From the cell containing the given text, extract its center point as [x, y] coordinate. 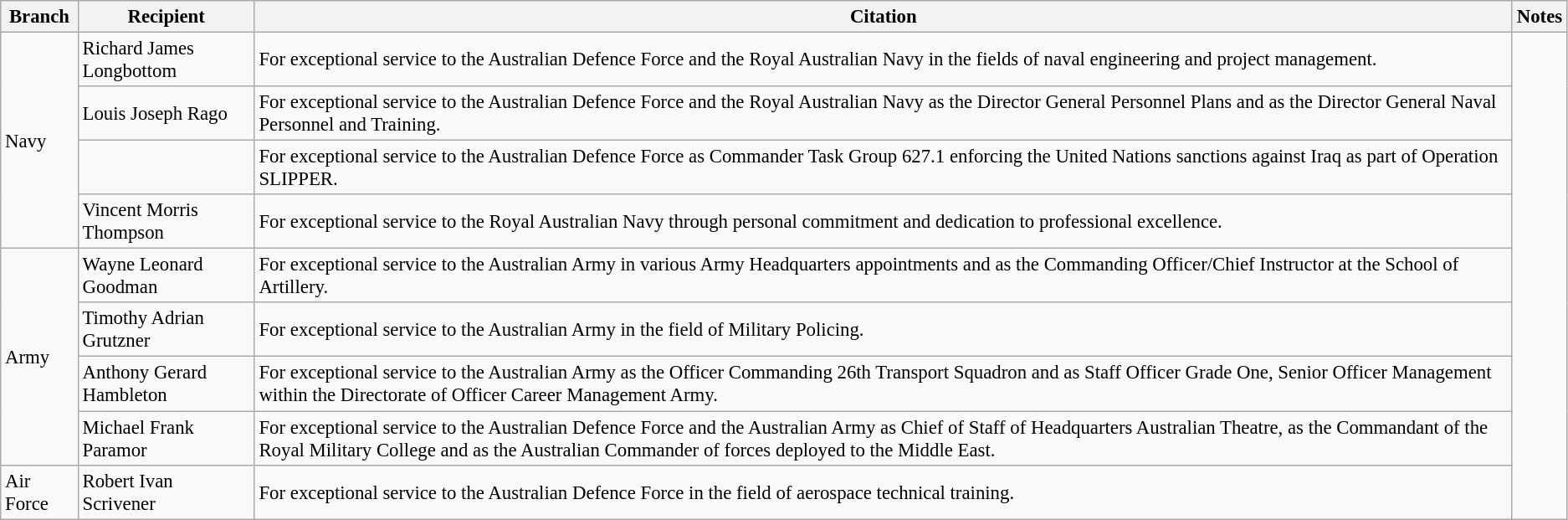
Robert Ivan Scrivener [166, 492]
For exceptional service to the Royal Australian Navy through personal commitment and dedication to professional excellence. [884, 221]
Anthony Gerard Hambleton [166, 384]
Branch [39, 17]
For exceptional service to the Australian Army in the field of Military Policing. [884, 330]
Richard James Longbottom [166, 60]
Recipient [166, 17]
Air Force [39, 492]
Vincent Morris Thompson [166, 221]
Notes [1540, 17]
For exceptional service to the Australian Defence Force and the Royal Australian Navy in the fields of naval engineering and project management. [884, 60]
Michael Frank Paramor [166, 439]
Citation [884, 17]
Wayne Leonard Goodman [166, 276]
Timothy Adrian Grutzner [166, 330]
Navy [39, 141]
For exceptional service to the Australian Defence Force in the field of aerospace technical training. [884, 492]
Army [39, 357]
Louis Joseph Rago [166, 114]
